Provide the [x, y] coordinate of the cell's center where the given text is located.  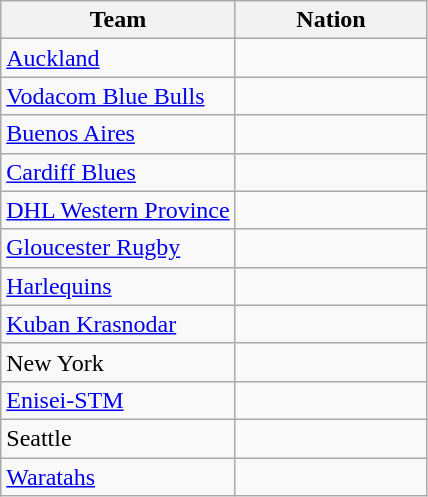
Gloucester Rugby [118, 248]
Cardiff Blues [118, 172]
Team [118, 20]
Kuban Krasnodar [118, 324]
Harlequins [118, 286]
Buenos Aires [118, 134]
Auckland [118, 58]
New York [118, 362]
Vodacom Blue Bulls [118, 96]
Waratahs [118, 477]
Nation [331, 20]
Enisei-STM [118, 400]
DHL Western Province [118, 210]
Seattle [118, 438]
